From the cell containing the given text, extract its center point as [x, y] coordinate. 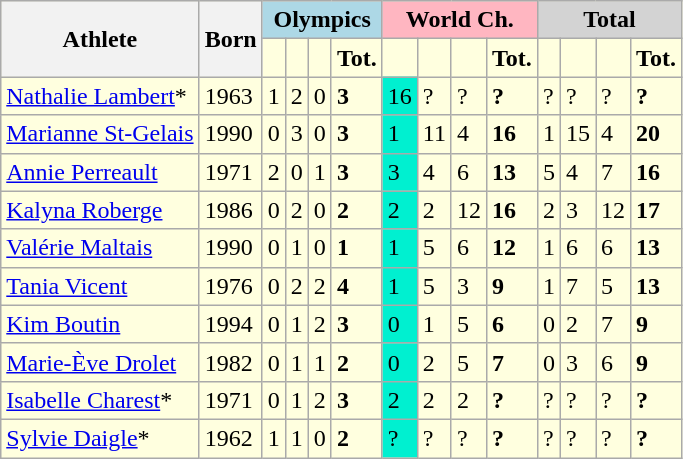
1994 [230, 324]
11 [434, 134]
Annie Perreault [100, 172]
15 [578, 134]
Athlete [100, 39]
Isabelle Charest* [100, 400]
1986 [230, 210]
Tania Vicent [100, 286]
Marianne St-Gelais [100, 134]
Total [609, 20]
World Ch. [460, 20]
1982 [230, 362]
1976 [230, 286]
Marie-Ève Drolet [100, 362]
Born [230, 39]
Olympics [322, 20]
1962 [230, 438]
Nathalie Lambert* [100, 96]
Kim Boutin [100, 324]
1963 [230, 96]
Sylvie Daigle* [100, 438]
Kalyna Roberge [100, 210]
20 [656, 134]
Valérie Maltais [100, 248]
17 [656, 210]
